Detect which cell encompasses the target text, then output its [X, Y] center coordinate. 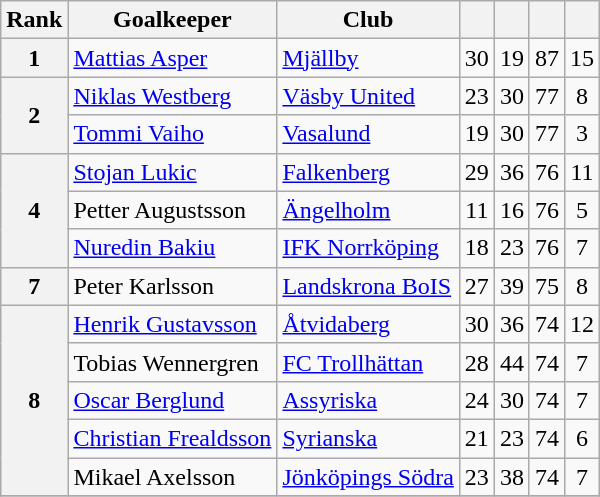
2 [34, 115]
1 [34, 58]
Niklas Westberg [172, 96]
15 [582, 58]
12 [582, 324]
Assyriska [368, 400]
Nuredin Bakiu [172, 248]
21 [476, 438]
Stojan Lukic [172, 172]
Tommi Vaiho [172, 134]
Ängelholm [368, 210]
FC Trollhättan [368, 362]
Peter Karlsson [172, 286]
Mattias Asper [172, 58]
Syrianska [368, 438]
Rank [34, 20]
27 [476, 286]
28 [476, 362]
Oscar Berglund [172, 400]
Henrik Gustavsson [172, 324]
Falkenberg [368, 172]
24 [476, 400]
4 [34, 210]
Club [368, 20]
Åtvidaberg [368, 324]
Mjällby [368, 58]
Väsby United [368, 96]
Vasalund [368, 134]
38 [512, 477]
Landskrona BoIS [368, 286]
Christian Frealdsson [172, 438]
Petter Augustsson [172, 210]
5 [582, 210]
IFK Norrköping [368, 248]
44 [512, 362]
16 [512, 210]
Jönköpings Södra [368, 477]
29 [476, 172]
18 [476, 248]
87 [546, 58]
Goalkeeper [172, 20]
Mikael Axelsson [172, 477]
Tobias Wennergren [172, 362]
3 [582, 134]
75 [546, 286]
39 [512, 286]
6 [582, 438]
